Capture the cell that displays the provided text and extract its [x, y] central coordinate. 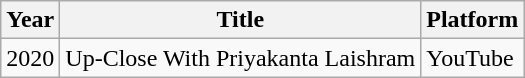
Title [240, 20]
Platform [472, 20]
Up-Close With Priyakanta Laishram [240, 58]
YouTube [472, 58]
Year [30, 20]
2020 [30, 58]
